Identify which cell holds the provided text, then report its [X, Y] central coordinate. 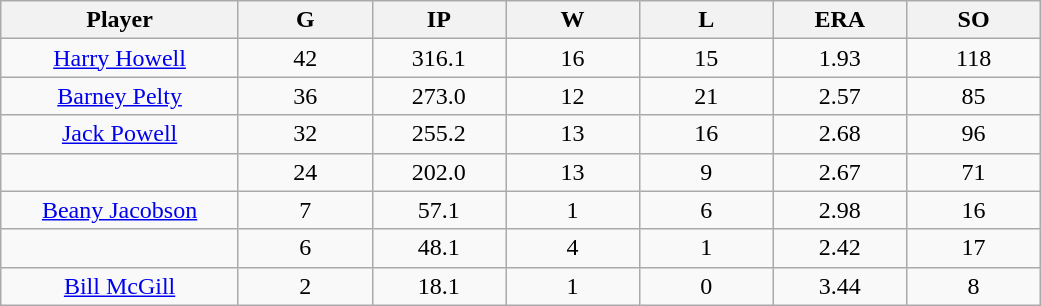
42 [305, 58]
Beany Jacobson [120, 210]
Harry Howell [120, 58]
Bill McGill [120, 286]
96 [974, 134]
G [305, 20]
L [706, 20]
316.1 [439, 58]
85 [974, 96]
71 [974, 172]
12 [573, 96]
2.68 [840, 134]
2.57 [840, 96]
24 [305, 172]
118 [974, 58]
21 [706, 96]
2 [305, 286]
IP [439, 20]
4 [573, 248]
48.1 [439, 248]
36 [305, 96]
W [573, 20]
2.42 [840, 248]
18.1 [439, 286]
255.2 [439, 134]
3.44 [840, 286]
202.0 [439, 172]
Barney Pelty [120, 96]
8 [974, 286]
15 [706, 58]
Jack Powell [120, 134]
57.1 [439, 210]
2.98 [840, 210]
32 [305, 134]
7 [305, 210]
9 [706, 172]
1.93 [840, 58]
17 [974, 248]
273.0 [439, 96]
Player [120, 20]
0 [706, 286]
ERA [840, 20]
2.67 [840, 172]
SO [974, 20]
